From the cell containing the given text, extract its center point as [X, Y] coordinate. 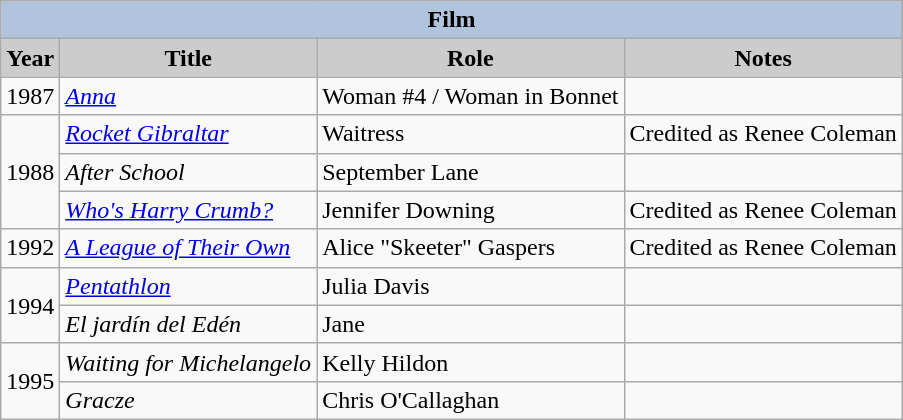
A League of Their Own [188, 248]
Pentathlon [188, 286]
Kelly Hildon [470, 362]
1992 [30, 248]
Rocket Gibraltar [188, 134]
Jane [470, 324]
1994 [30, 305]
Jennifer Downing [470, 210]
September Lane [470, 172]
After School [188, 172]
Waiting for Michelangelo [188, 362]
1987 [30, 96]
1988 [30, 172]
Title [188, 58]
Julia Davis [470, 286]
Gracze [188, 400]
Film [452, 20]
Alice "Skeeter" Gaspers [470, 248]
Anna [188, 96]
Woman #4 / Woman in Bonnet [470, 96]
Waitress [470, 134]
El jardín del Edén [188, 324]
Notes [763, 58]
Chris O'Callaghan [470, 400]
Role [470, 58]
1995 [30, 381]
Who's Harry Crumb? [188, 210]
Year [30, 58]
